Detect which cell encompasses the target text, then output its [x, y] center coordinate. 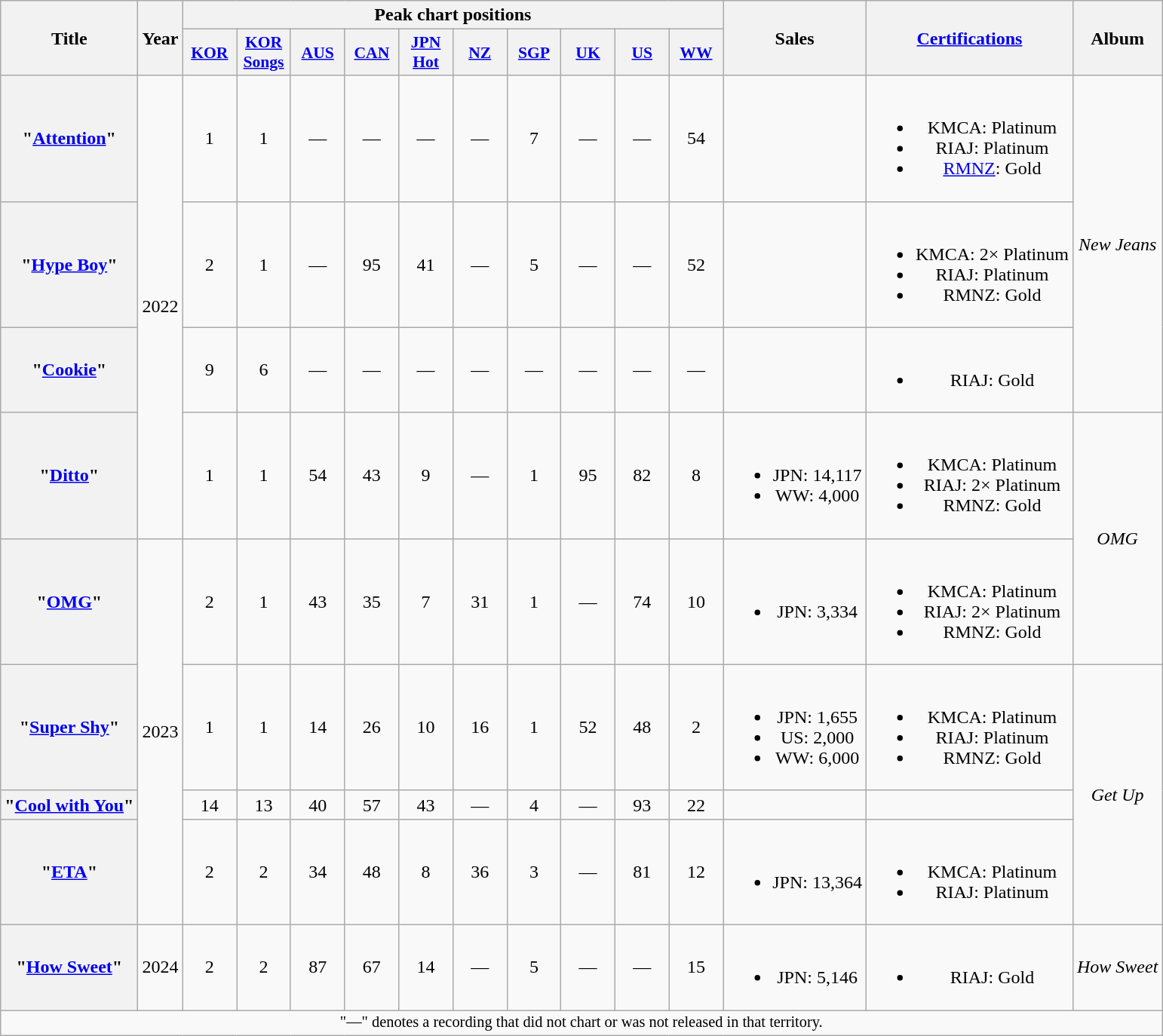
"Attention" [69, 139]
New Jeans [1117, 244]
UK [588, 53]
41 [426, 264]
2022 [160, 307]
Year [160, 38]
12 [696, 872]
22 [696, 805]
"OMG" [69, 602]
93 [642, 805]
"ETA" [69, 872]
2024 [160, 967]
3 [534, 872]
16 [480, 727]
KMCA: 2× PlatinumRIAJ: PlatinumRMNZ: Gold [969, 264]
40 [318, 805]
JPN: 14,117 WW: 4,000 [795, 475]
82 [642, 475]
AUS [318, 53]
87 [318, 967]
6 [264, 369]
NZ [480, 53]
13 [264, 805]
26 [372, 727]
Peak chart positions [453, 15]
"How Sweet" [69, 967]
JPN: 3,334 [795, 602]
2023 [160, 731]
34 [318, 872]
74 [642, 602]
WW [696, 53]
67 [372, 967]
81 [642, 872]
57 [372, 805]
Certifications [969, 38]
31 [480, 602]
"Ditto" [69, 475]
Sales [795, 38]
JPN: 1,655 US: 2,000WW: 6,000 [795, 727]
Get Up [1117, 795]
KORSongs [264, 53]
"Hype Boy" [69, 264]
"Cookie" [69, 369]
36 [480, 872]
SGP [534, 53]
"Super Shy" [69, 727]
KMCA: PlatinumRIAJ: Platinum [969, 872]
JPN: 5,146 [795, 967]
Title [69, 38]
OMG [1117, 538]
US [642, 53]
"—" denotes a recording that did not chart or was not released in that territory. [581, 1023]
15 [696, 967]
4 [534, 805]
KOR [210, 53]
CAN [372, 53]
JPNHot [426, 53]
How Sweet [1117, 967]
JPN: 13,364 [795, 872]
Album [1117, 38]
"Cool with You" [69, 805]
35 [372, 602]
